Locate the cell with the specified text and output its (X, Y) center coordinate. 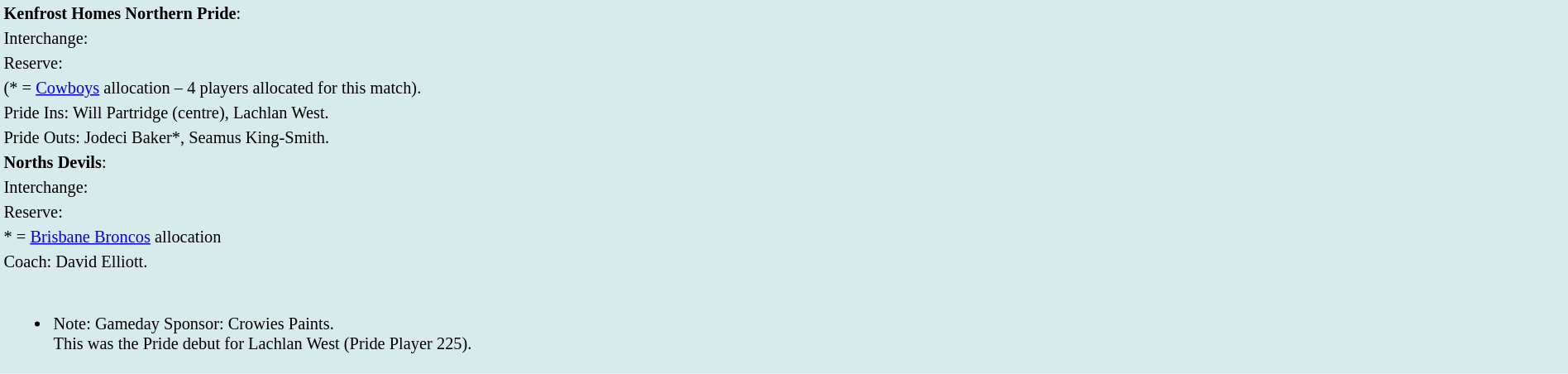
(* = Cowboys allocation – 4 players allocated for this match). (784, 88)
* = Brisbane Broncos allocation (784, 237)
Pride Outs: Jodeci Baker*, Seamus King-Smith. (784, 137)
Norths Devils: (784, 162)
Kenfrost Homes Northern Pride: (784, 13)
Pride Ins: Will Partridge (centre), Lachlan West. (784, 113)
Note: Gameday Sponsor: Crowies Paints.This was the Pride debut for Lachlan West (Pride Player 225). (784, 324)
Coach: David Elliott. (784, 261)
